Identify which cell holds the provided text, then report its (X, Y) central coordinate. 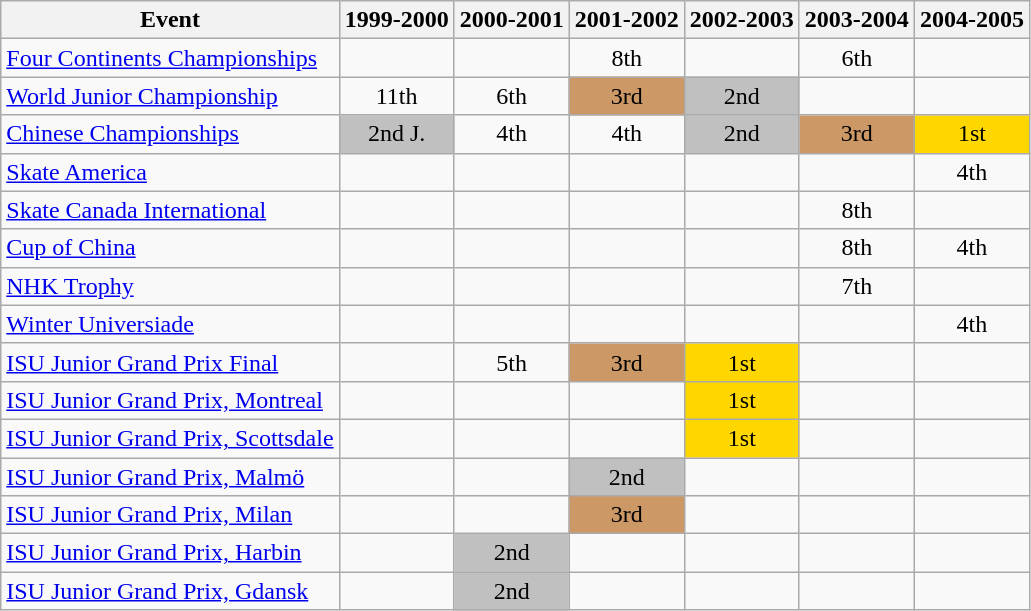
ISU Junior Grand Prix, Montreal (170, 400)
ISU Junior Grand Prix, Malmö (170, 477)
Chinese Championships (170, 134)
Winter Universiade (170, 324)
ISU Junior Grand Prix, Harbin (170, 553)
11th (396, 96)
5th (512, 362)
1999-2000 (396, 20)
NHK Trophy (170, 286)
ISU Junior Grand Prix, Milan (170, 515)
2000-2001 (512, 20)
ISU Junior Grand Prix, Gdansk (170, 591)
ISU Junior Grand Prix, Scottsdale (170, 438)
Cup of China (170, 248)
7th (856, 286)
2002-2003 (742, 20)
World Junior Championship (170, 96)
Four Continents Championships (170, 58)
ISU Junior Grand Prix Final (170, 362)
Skate Canada International (170, 210)
Event (170, 20)
2001-2002 (626, 20)
2nd J. (396, 134)
2003-2004 (856, 20)
Skate America (170, 172)
2004-2005 (972, 20)
